From the cell containing the given text, extract its center point as [x, y] coordinate. 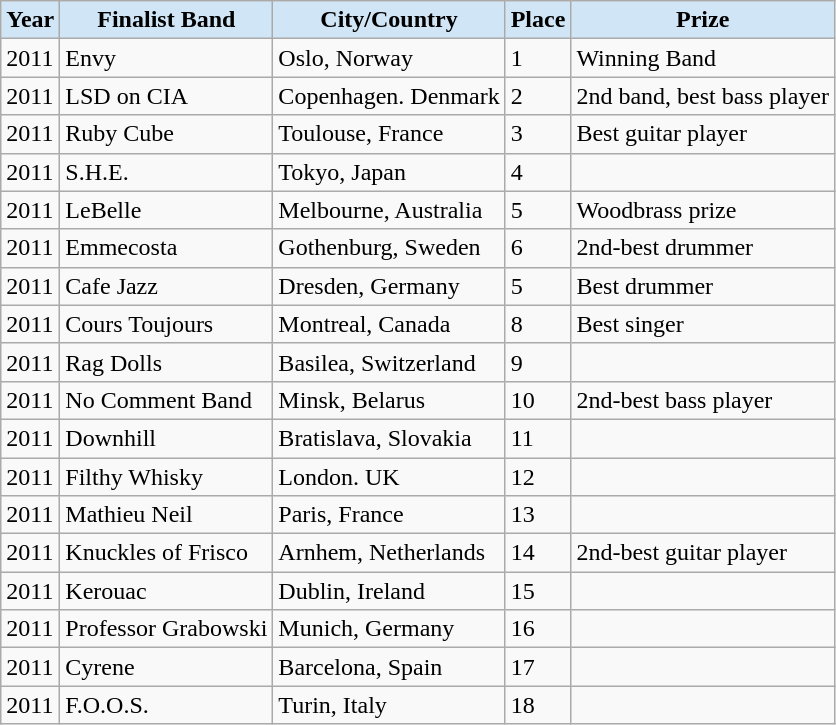
Mathieu Neil [166, 515]
Paris, France [389, 515]
11 [538, 438]
Cafe Jazz [166, 286]
9 [538, 362]
LeBelle [166, 210]
Filthy Whisky [166, 477]
Basilea, Switzerland [389, 362]
F.O.O.S. [166, 705]
6 [538, 248]
Barcelona, Spain [389, 667]
LSD on CIA [166, 96]
Kerouac [166, 591]
No Comment Band [166, 400]
4 [538, 172]
Rag Dolls [166, 362]
Cours Toujours [166, 324]
Ruby Cube [166, 134]
2 [538, 96]
18 [538, 705]
City/Country [389, 20]
12 [538, 477]
Dresden, Germany [389, 286]
13 [538, 515]
Year [30, 20]
2nd-best guitar player [703, 553]
Best guitar player [703, 134]
Bratislava, Slovakia [389, 438]
3 [538, 134]
2nd-best drummer [703, 248]
Knuckles of Frisco [166, 553]
Melbourne, Australia [389, 210]
Dublin, Ireland [389, 591]
London. UK [389, 477]
2nd band, best bass player [703, 96]
Best singer [703, 324]
Envy [166, 58]
2nd-best bass player [703, 400]
Prize [703, 20]
Place [538, 20]
Cyrene [166, 667]
Winning Band [703, 58]
1 [538, 58]
Tokyo, Japan [389, 172]
Oslo, Norway [389, 58]
S.H.E. [166, 172]
Finalist Band [166, 20]
Munich, Germany [389, 629]
10 [538, 400]
Minsk, Belarus [389, 400]
16 [538, 629]
Montreal, Canada [389, 324]
Gothenburg, Sweden [389, 248]
Arnhem, Netherlands [389, 553]
Copenhagen. Denmark [389, 96]
8 [538, 324]
Professor Grabowski [166, 629]
Woodbrass prize [703, 210]
Toulouse, France [389, 134]
Best drummer [703, 286]
Turin, Italy [389, 705]
Emmecosta [166, 248]
15 [538, 591]
Downhill [166, 438]
17 [538, 667]
14 [538, 553]
